Determine the [x, y] coordinate at the center of the cell enclosing the given text.  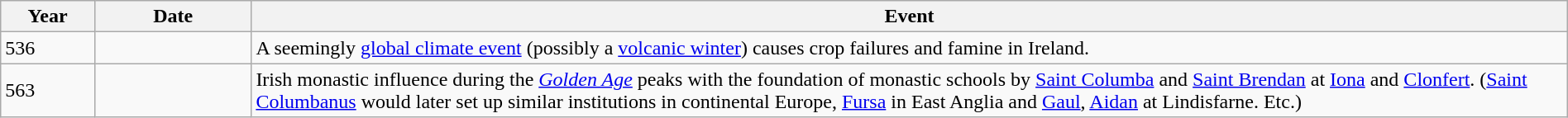
563 [48, 91]
Event [910, 17]
536 [48, 48]
Date [172, 17]
Year [48, 17]
A seemingly global climate event (possibly a volcanic winter) causes crop failures and famine in Ireland. [910, 48]
